Detect which cell encompasses the target text, then output its [x, y] center coordinate. 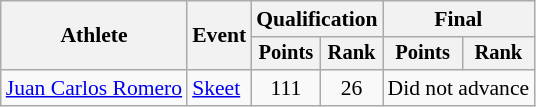
Qualification [316, 19]
Athlete [94, 36]
111 [286, 88]
Event [219, 36]
Did not advance [459, 88]
26 [352, 88]
Final [459, 19]
Skeet [219, 88]
Juan Carlos Romero [94, 88]
